Provide the (x, y) coordinate of the cell's center where the given text is located.  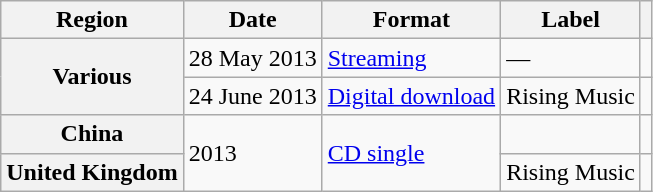
Various (92, 77)
2013 (252, 153)
CD single (411, 153)
Digital download (411, 96)
Format (411, 20)
Region (92, 20)
Date (252, 20)
Streaming (411, 58)
United Kingdom (92, 172)
China (92, 134)
28 May 2013 (252, 58)
— (571, 58)
Label (571, 20)
24 June 2013 (252, 96)
